Detect which cell encompasses the target text, then output its [x, y] center coordinate. 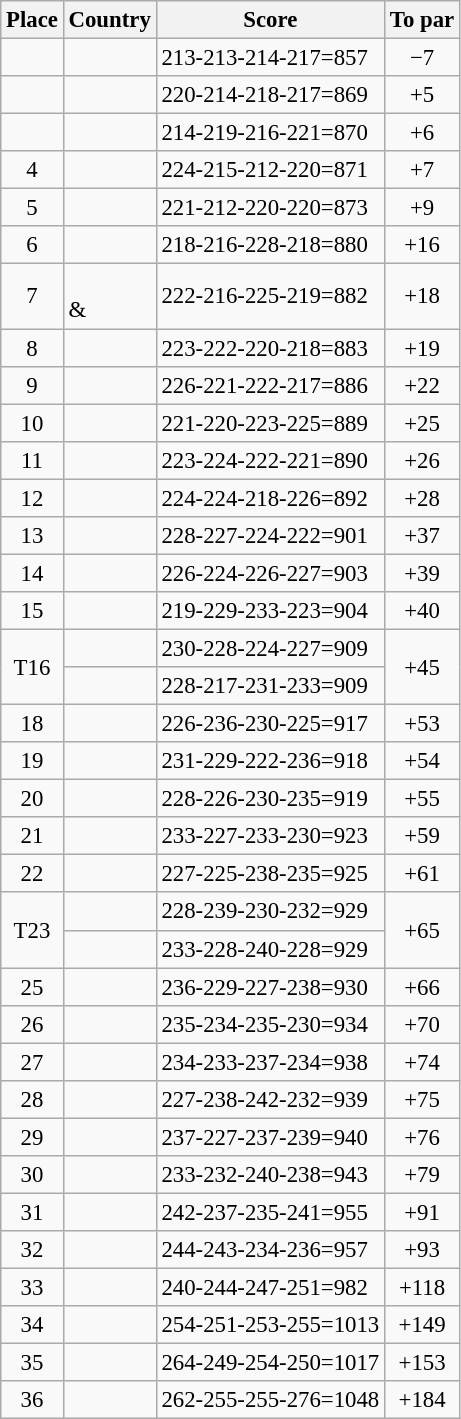
233-227-233-230=923 [270, 836]
228-217-231-233=909 [270, 686]
+5 [422, 95]
33 [32, 1288]
13 [32, 536]
214-219-216-221=870 [270, 133]
240-244-247-251=982 [270, 1288]
31 [32, 1212]
+40 [422, 611]
254-251-253-255=1013 [270, 1325]
Score [270, 20]
220-214-218-217=869 [270, 95]
+19 [422, 348]
+149 [422, 1325]
+16 [422, 245]
22 [32, 874]
+76 [422, 1137]
9 [32, 385]
+54 [422, 761]
18 [32, 724]
+184 [422, 1400]
223-222-220-218=883 [270, 348]
+79 [422, 1175]
+61 [422, 874]
218-216-228-218=880 [270, 245]
223-224-222-221=890 [270, 460]
235-234-235-230=934 [270, 1024]
219-229-233-223=904 [270, 611]
228-227-224-222=901 [270, 536]
236-229-227-238=930 [270, 987]
244-243-234-236=957 [270, 1250]
32 [32, 1250]
Country [110, 20]
213-213-214-217=857 [270, 58]
+91 [422, 1212]
233-228-240-228=929 [270, 949]
28 [32, 1100]
262-255-255-276=1048 [270, 1400]
To par [422, 20]
8 [32, 348]
15 [32, 611]
26 [32, 1024]
25 [32, 987]
234-233-237-234=938 [270, 1062]
+22 [422, 385]
224-224-218-226=892 [270, 498]
+28 [422, 498]
Place [32, 20]
T16 [32, 666]
233-232-240-238=943 [270, 1175]
221-212-220-220=873 [270, 208]
+26 [422, 460]
12 [32, 498]
10 [32, 423]
11 [32, 460]
+25 [422, 423]
+74 [422, 1062]
227-238-242-232=939 [270, 1100]
+75 [422, 1100]
+7 [422, 170]
+65 [422, 930]
−7 [422, 58]
27 [32, 1062]
+118 [422, 1288]
4 [32, 170]
221-220-223-225=889 [270, 423]
34 [32, 1325]
& [110, 296]
222-216-225-219=882 [270, 296]
+153 [422, 1363]
242-237-235-241=955 [270, 1212]
+39 [422, 573]
20 [32, 799]
+53 [422, 724]
226-236-230-225=917 [270, 724]
264-249-254-250=1017 [270, 1363]
226-224-226-227=903 [270, 573]
+93 [422, 1250]
36 [32, 1400]
227-225-238-235=925 [270, 874]
30 [32, 1175]
35 [32, 1363]
14 [32, 573]
237-227-237-239=940 [270, 1137]
224-215-212-220=871 [270, 170]
231-229-222-236=918 [270, 761]
228-239-230-232=929 [270, 912]
19 [32, 761]
+18 [422, 296]
T23 [32, 930]
+9 [422, 208]
228-226-230-235=919 [270, 799]
7 [32, 296]
+45 [422, 666]
+6 [422, 133]
230-228-224-227=909 [270, 648]
+70 [422, 1024]
+66 [422, 987]
6 [32, 245]
+37 [422, 536]
5 [32, 208]
+55 [422, 799]
226-221-222-217=886 [270, 385]
21 [32, 836]
+59 [422, 836]
29 [32, 1137]
